Output the (X, Y) coordinate of the center of the cell containing the given text.  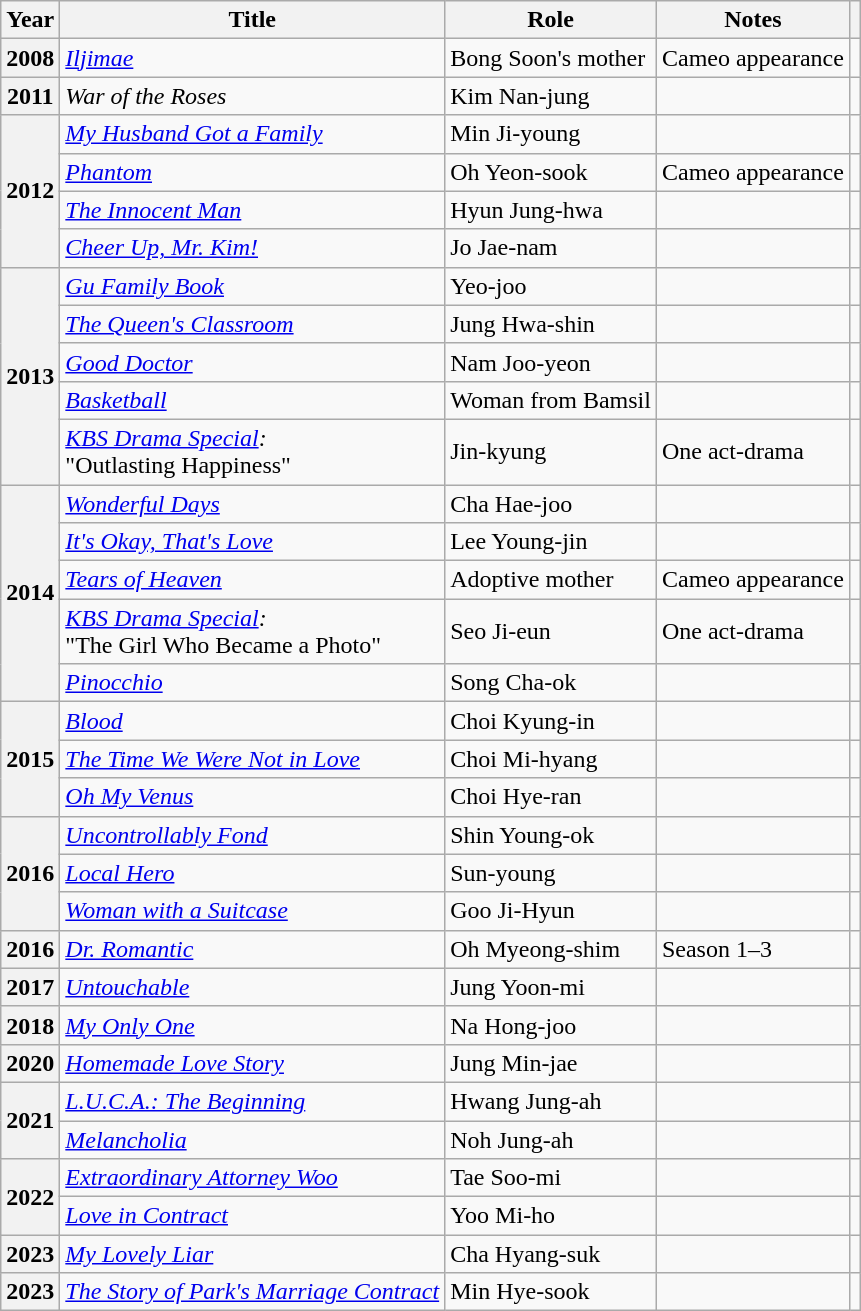
Uncontrollably Fond (252, 835)
Pinocchio (252, 683)
2022 (30, 1197)
Woman from Bamsil (551, 400)
2015 (30, 759)
Choi Kyung-in (551, 721)
2017 (30, 987)
Kim Nan-jung (551, 96)
Goo Ji-Hyun (551, 911)
Extraordinary Attorney Woo (252, 1178)
Jung Yoon-mi (551, 987)
Oh Myeong-shim (551, 949)
L.U.C.A.: The Beginning (252, 1101)
My Only One (252, 1025)
War of the Roses (252, 96)
2012 (30, 191)
Sun-young (551, 873)
2013 (30, 376)
The Innocent Man (252, 210)
Tae Soo-mi (551, 1178)
Yeo-joo (551, 286)
Cheer Up, Mr. Kim! (252, 248)
Year (30, 20)
My Husband Got a Family (252, 134)
Blood (252, 721)
Tears of Heaven (252, 580)
Oh Yeon-sook (551, 172)
Choi Mi-hyang (551, 759)
Love in Contract (252, 1216)
Jo Jae-nam (551, 248)
My Lovely Liar (252, 1254)
2018 (30, 1025)
2011 (30, 96)
2014 (30, 592)
2008 (30, 58)
2020 (30, 1063)
Yoo Mi-ho (551, 1216)
Title (252, 20)
Jung Min-jae (551, 1063)
Choi Hye-ran (551, 797)
Basketball (252, 400)
Wonderful Days (252, 503)
Shin Young-ok (551, 835)
Phantom (252, 172)
Jin-kyung (551, 452)
Song Cha-ok (551, 683)
Hyun Jung-hwa (551, 210)
Role (551, 20)
Seo Ji-eun (551, 632)
The Time We Were Not in Love (252, 759)
Noh Jung-ah (551, 1139)
Dr. Romantic (252, 949)
The Queen's Classroom (252, 324)
Na Hong-joo (551, 1025)
Good Doctor (252, 362)
Notes (752, 20)
Cha Hyang-suk (551, 1254)
The Story of Park's Marriage Contract (252, 1292)
Oh My Venus (252, 797)
Nam Joo-yeon (551, 362)
Iljimae (252, 58)
Jung Hwa-shin (551, 324)
KBS Drama Special:"The Girl Who Became a Photo" (252, 632)
Lee Young-jin (551, 542)
Gu Family Book (252, 286)
Adoptive mother (551, 580)
Woman with a Suitcase (252, 911)
Min Ji-young (551, 134)
Bong Soon's mother (551, 58)
Untouchable (252, 987)
It's Okay, That's Love (252, 542)
2021 (30, 1120)
Local Hero (252, 873)
Melancholia (252, 1139)
Season 1–3 (752, 949)
Homemade Love Story (252, 1063)
Cha Hae-joo (551, 503)
Min Hye-sook (551, 1292)
Hwang Jung-ah (551, 1101)
KBS Drama Special:"Outlasting Happiness" (252, 452)
